Provide the [x, y] coordinate of the cell's center where the given text is located.  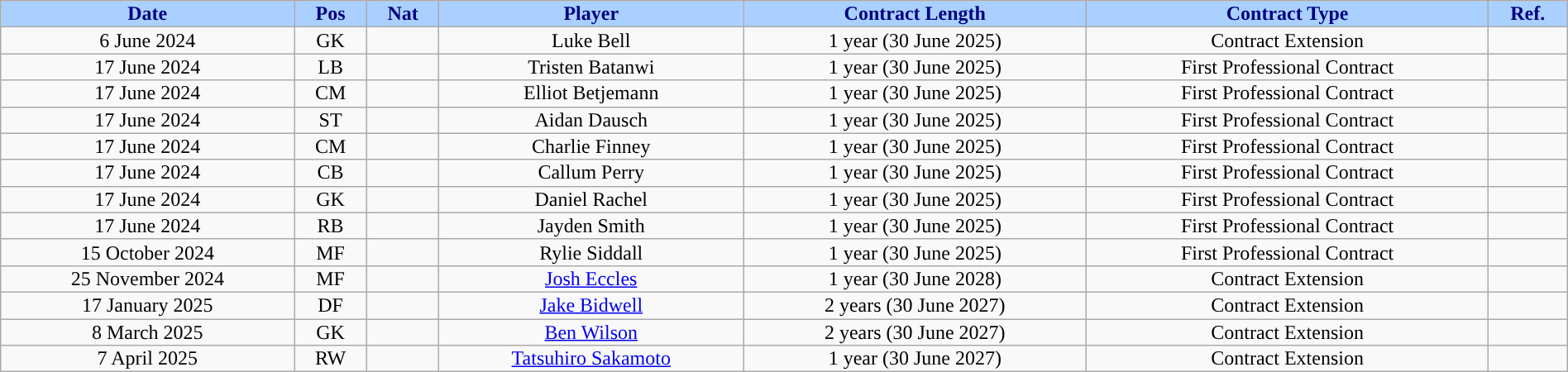
Tristen Batanwi [591, 67]
6 June 2024 [147, 41]
17 January 2025 [147, 305]
Contract Length [915, 14]
15 October 2024 [147, 252]
Charlie Finney [591, 146]
Luke Bell [591, 41]
25 November 2024 [147, 279]
Contract Type [1287, 14]
Josh Eccles [591, 279]
RW [331, 359]
ST [331, 120]
Ben Wilson [591, 332]
Rylie Siddall [591, 252]
Elliot Betjemann [591, 93]
1 year (30 June 2028) [915, 279]
Ref. [1527, 14]
Jayden Smith [591, 226]
Pos [331, 14]
DF [331, 305]
7 April 2025 [147, 359]
Aidan Dausch [591, 120]
Callum Perry [591, 173]
Daniel Rachel [591, 199]
RB [331, 226]
Jake Bidwell [591, 305]
8 March 2025 [147, 332]
LB [331, 67]
Date [147, 14]
Nat [403, 14]
CB [331, 173]
Tatsuhiro Sakamoto [591, 359]
Player [591, 14]
1 year (30 June 2027) [915, 359]
